Search for the cell housing the specified text and yield its [X, Y] center coordinate. 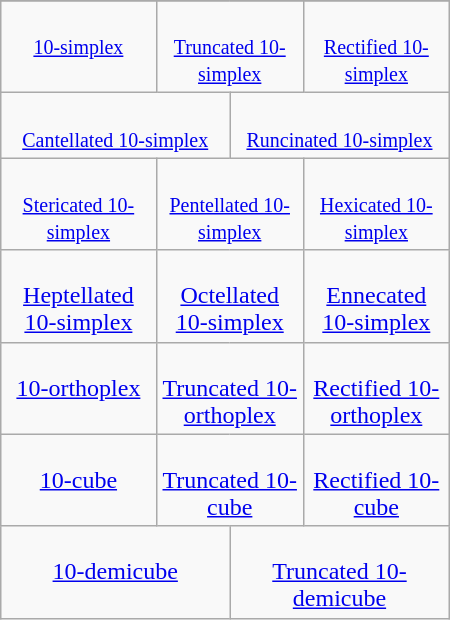
10-simplex [78, 47]
Rectified 10-simplex [376, 47]
Rectified 10-cube [376, 480]
Truncated 10-cube [230, 480]
Truncated 10-orthoplex [230, 388]
Ennecated 10-simplex [376, 296]
10-orthoplex [78, 388]
10-demicube [116, 572]
Stericated 10-simplex [78, 204]
Hexicated 10-simplex [376, 204]
Truncated 10-simplex [230, 47]
10-cube [78, 480]
Runcinated 10-simplex [340, 126]
Pentellated 10-simplex [230, 204]
Rectified 10-orthoplex [376, 388]
Heptellated 10-simplex [78, 296]
Cantellated 10-simplex [116, 126]
Truncated 10-demicube [340, 572]
Octellated 10-simplex [230, 296]
